Detect which cell encompasses the target text, then output its [X, Y] center coordinate. 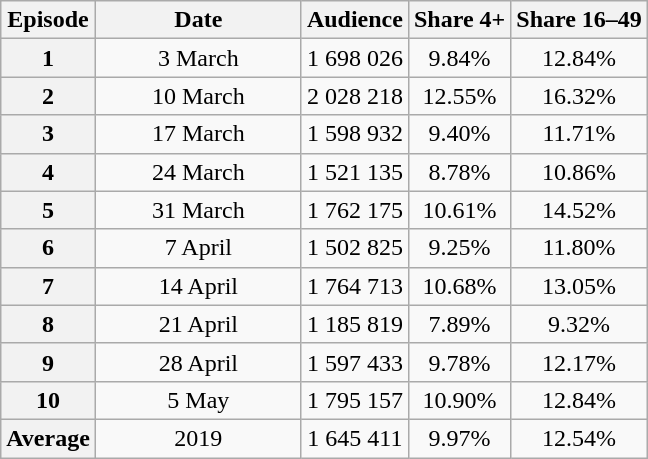
Share 4+ [459, 20]
1 521 135 [354, 172]
1 645 411 [354, 438]
7.89% [459, 324]
2 028 218 [354, 96]
24 March [198, 172]
1 795 157 [354, 400]
10.68% [459, 286]
17 March [198, 134]
9.40% [459, 134]
12.17% [580, 362]
14 April [198, 286]
8.78% [459, 172]
9.32% [580, 324]
21 April [198, 324]
16.32% [580, 96]
10.61% [459, 210]
6 [48, 248]
5 May [198, 400]
10.86% [580, 172]
11.80% [580, 248]
1 598 932 [354, 134]
11.71% [580, 134]
13.05% [580, 286]
1 597 433 [354, 362]
1 698 026 [354, 58]
14.52% [580, 210]
1 185 819 [354, 324]
10 [48, 400]
1 762 175 [354, 210]
3 [48, 134]
31 March [198, 210]
5 [48, 210]
12.54% [580, 438]
Date [198, 20]
7 [48, 286]
Audience [354, 20]
9.25% [459, 248]
2019 [198, 438]
9.78% [459, 362]
2 [48, 96]
10.90% [459, 400]
10 March [198, 96]
3 March [198, 58]
28 April [198, 362]
1 [48, 58]
9.97% [459, 438]
Average [48, 438]
8 [48, 324]
9 [48, 362]
12.55% [459, 96]
1 502 825 [354, 248]
4 [48, 172]
Share 16–49 [580, 20]
1 764 713 [354, 286]
Episode [48, 20]
9.84% [459, 58]
7 April [198, 248]
